Capture the cell that displays the provided text and extract its (X, Y) central coordinate. 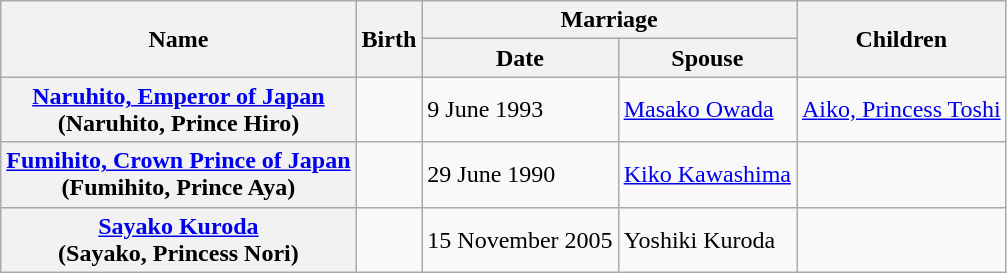
Fumihito, Crown Prince of Japan(Fumihito, Prince Aya) (178, 174)
Marriage (610, 20)
15 November 2005 (520, 240)
9 June 1993 (520, 110)
Aiko, Princess Toshi (901, 110)
Children (901, 39)
Sayako Kuroda(Sayako, Princess Nori) (178, 240)
Masako Owada (707, 110)
Kiko Kawashima (707, 174)
Date (520, 58)
Naruhito, Emperor of Japan(Naruhito, Prince Hiro) (178, 110)
Birth (389, 39)
Name (178, 39)
Spouse (707, 58)
Yoshiki Kuroda (707, 240)
29 June 1990 (520, 174)
